Locate the cell with the specified text and output its (x, y) center coordinate. 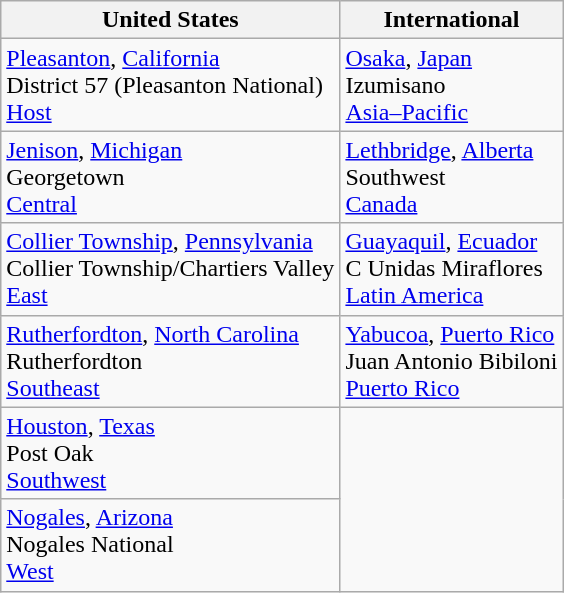
Collier Township, Pennsylvania Collier Township/Chartiers Valley East (170, 269)
Guayaquil, Ecuador C Unidas Miraflores Latin America (452, 269)
Jenison, Michigan Georgetown Central (170, 177)
Pleasanton, California District 57 (Pleasanton National)Host (170, 85)
Lethbridge, Alberta Southwest Canada (452, 177)
United States (170, 20)
Nogales, Arizona Nogales NationalWest (170, 545)
Osaka, Japan IzumisanoAsia–Pacific (452, 85)
Houston, Texas Post Oak Southwest (170, 453)
International (452, 20)
Rutherfordton, North Carolina Rutherfordton Southeast (170, 361)
Yabucoa, Puerto Rico Juan Antonio Bibiloni Puerto Rico (452, 361)
